Extract the [X, Y] coordinate from the center of the cell holding the provided text.  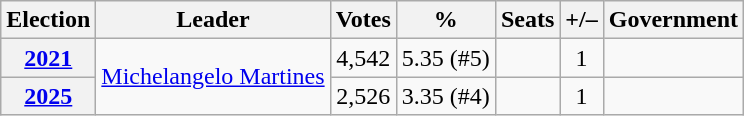
Votes [363, 20]
Election [48, 20]
5.35 (#5) [446, 58]
+/– [582, 20]
Government [673, 20]
Michelangelo Martines [213, 77]
4,542 [363, 58]
3.35 (#4) [446, 96]
2,526 [363, 96]
Seats [527, 20]
2025 [48, 96]
Leader [213, 20]
% [446, 20]
2021 [48, 58]
